Capture the cell that displays the provided text and extract its (X, Y) central coordinate. 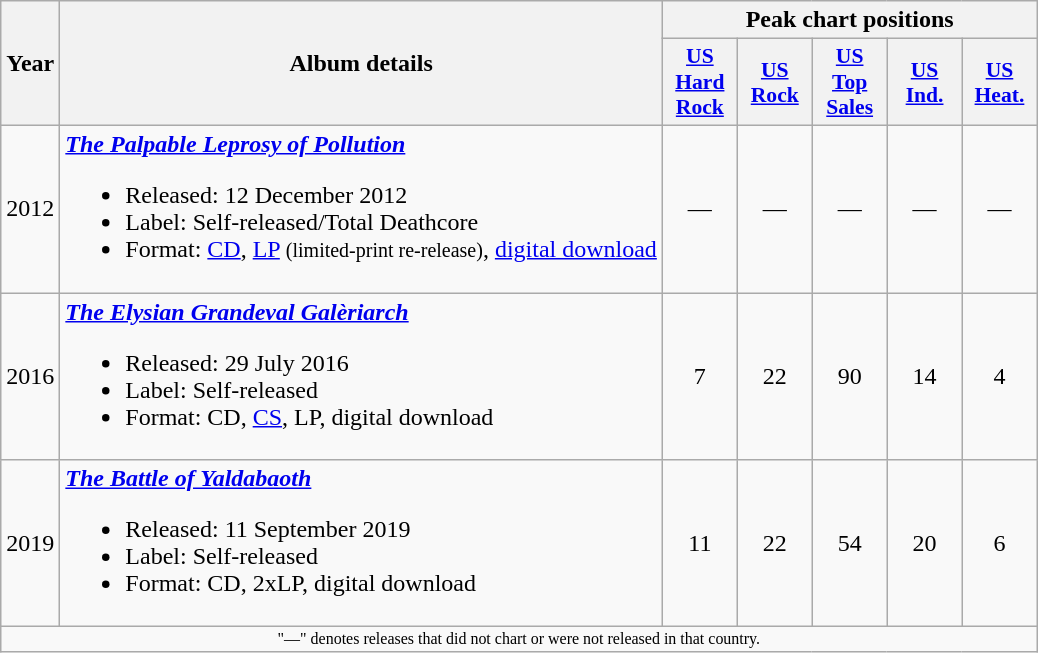
"—" denotes releases that did not chart or were not released in that country. (519, 639)
USHeat. (1000, 82)
4 (1000, 376)
90 (850, 376)
11 (700, 544)
Album details (362, 64)
54 (850, 544)
2019 (30, 544)
6 (1000, 544)
Peak chart positions (850, 20)
2016 (30, 376)
The Battle of YaldabaothReleased: 11 September 2019Label: Self-releasedFormat: CD, 2xLP, digital download (362, 544)
14 (924, 376)
2012 (30, 208)
Year (30, 64)
USHard Rock (700, 82)
USTop Sales (850, 82)
20 (924, 544)
The Elysian Grandeval GalèriarchReleased: 29 July 2016Label: Self-releasedFormat: CD, CS, LP, digital download (362, 376)
USInd. (924, 82)
7 (700, 376)
USRock (774, 82)
